Return (x, y) of the center of cell containing provided text 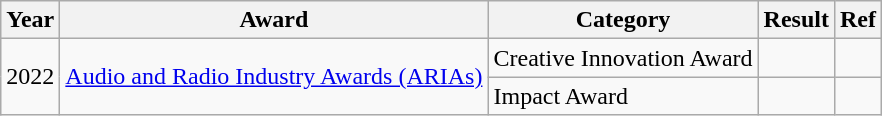
Result (796, 20)
Creative Innovation Award (623, 58)
Category (623, 20)
2022 (30, 77)
Award (274, 20)
Audio and Radio Industry Awards (ARIAs) (274, 77)
Impact Award (623, 96)
Year (30, 20)
Ref (858, 20)
